Determine the (X, Y) coordinate at the center of the cell enclosing the given text.  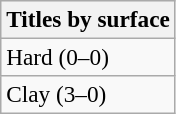
Titles by surface (88, 19)
Hard (0–0) (88, 57)
Clay (3–0) (88, 95)
